Locate the cell with the specified text and output its (x, y) center coordinate. 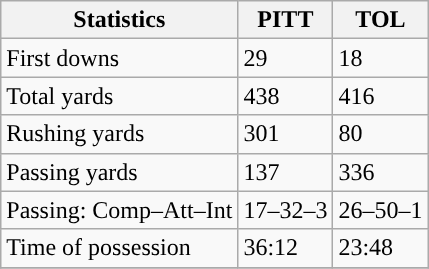
23:48 (380, 248)
First downs (120, 58)
416 (380, 96)
Passing yards (120, 172)
336 (380, 172)
438 (286, 96)
18 (380, 58)
Total yards (120, 96)
80 (380, 134)
Rushing yards (120, 134)
137 (286, 172)
Statistics (120, 20)
PITT (286, 20)
17–32–3 (286, 210)
Passing: Comp–Att–Int (120, 210)
29 (286, 58)
301 (286, 134)
TOL (380, 20)
Time of possession (120, 248)
36:12 (286, 248)
26–50–1 (380, 210)
